Pinpoint the cell where the given text exists, returning its [x, y] midpoint coordinate. 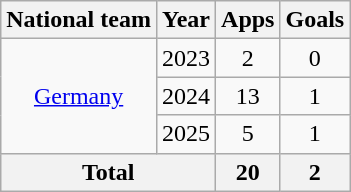
20 [248, 172]
2023 [186, 58]
Apps [248, 20]
0 [315, 58]
National team [79, 20]
Goals [315, 20]
2024 [186, 96]
Total [108, 172]
13 [248, 96]
Germany [79, 96]
5 [248, 134]
2025 [186, 134]
Year [186, 20]
